Output the [x, y] coordinate of the center of the cell containing the given text.  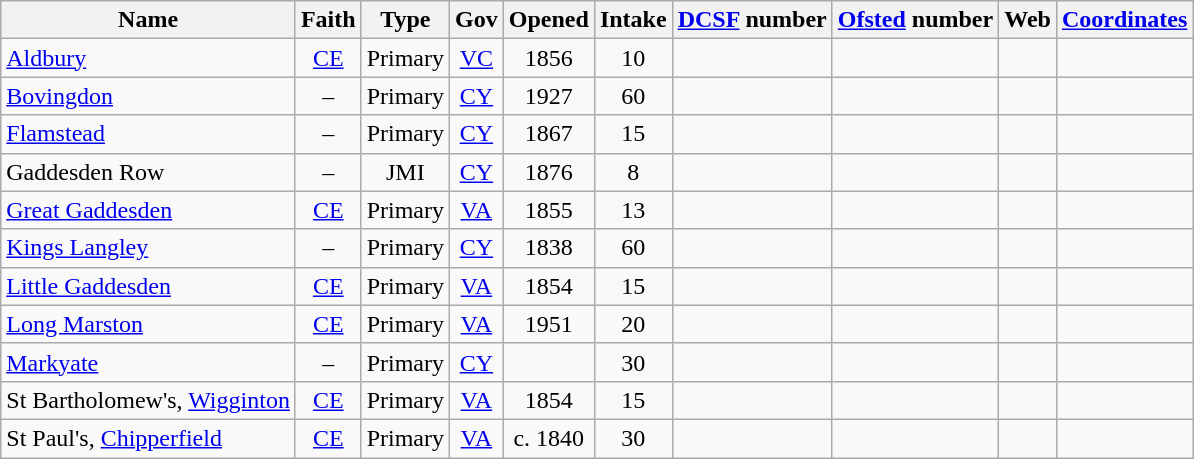
10 [633, 58]
Ofsted number [915, 20]
Long Marston [148, 324]
Name [148, 20]
Opened [548, 20]
Great Gaddesden [148, 210]
1838 [548, 248]
1867 [548, 134]
Little Gaddesden [148, 286]
c. 1840 [548, 438]
Web [1028, 20]
8 [633, 172]
1951 [548, 324]
1927 [548, 96]
Faith [328, 20]
20 [633, 324]
VC [477, 58]
Kings Langley [148, 248]
Type [405, 20]
13 [633, 210]
1855 [548, 210]
1876 [548, 172]
Aldbury [148, 58]
DCSF number [752, 20]
Flamstead [148, 134]
Bovingdon [148, 96]
St Bartholomew's, Wigginton [148, 400]
St Paul's, Chipperfield [148, 438]
JMI [405, 172]
Intake [633, 20]
Markyate [148, 362]
1856 [548, 58]
Gov [477, 20]
Coordinates [1124, 20]
Gaddesden Row [148, 172]
